From the cell containing the given text, extract its center point as [X, Y] coordinate. 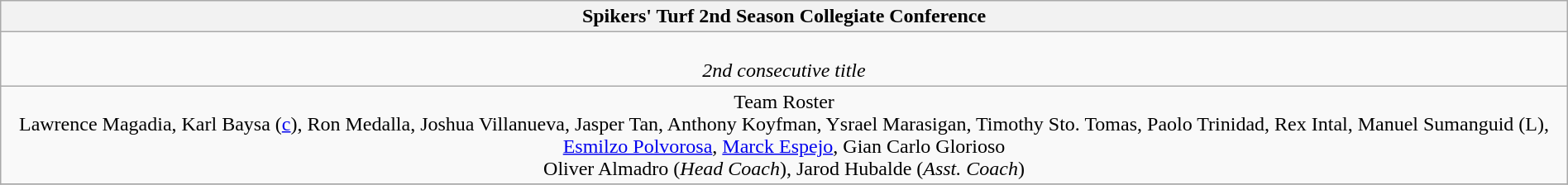
Spikers' Turf 2nd Season Collegiate Conference [784, 17]
2nd consecutive title [784, 59]
